Pinpoint the cell where the given text exists, returning its [X, Y] midpoint coordinate. 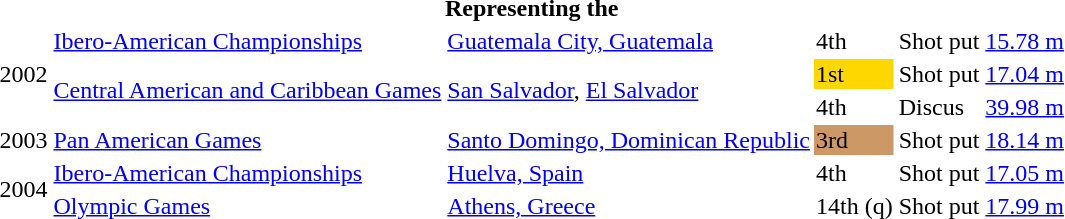
San Salvador, El Salvador [629, 90]
Central American and Caribbean Games [248, 90]
Huelva, Spain [629, 173]
Santo Domingo, Dominican Republic [629, 140]
Discus [939, 107]
3rd [854, 140]
Pan American Games [248, 140]
1st [854, 74]
Guatemala City, Guatemala [629, 41]
